For the text-containing cell, return its midpoint in (x, y) coordinate format. 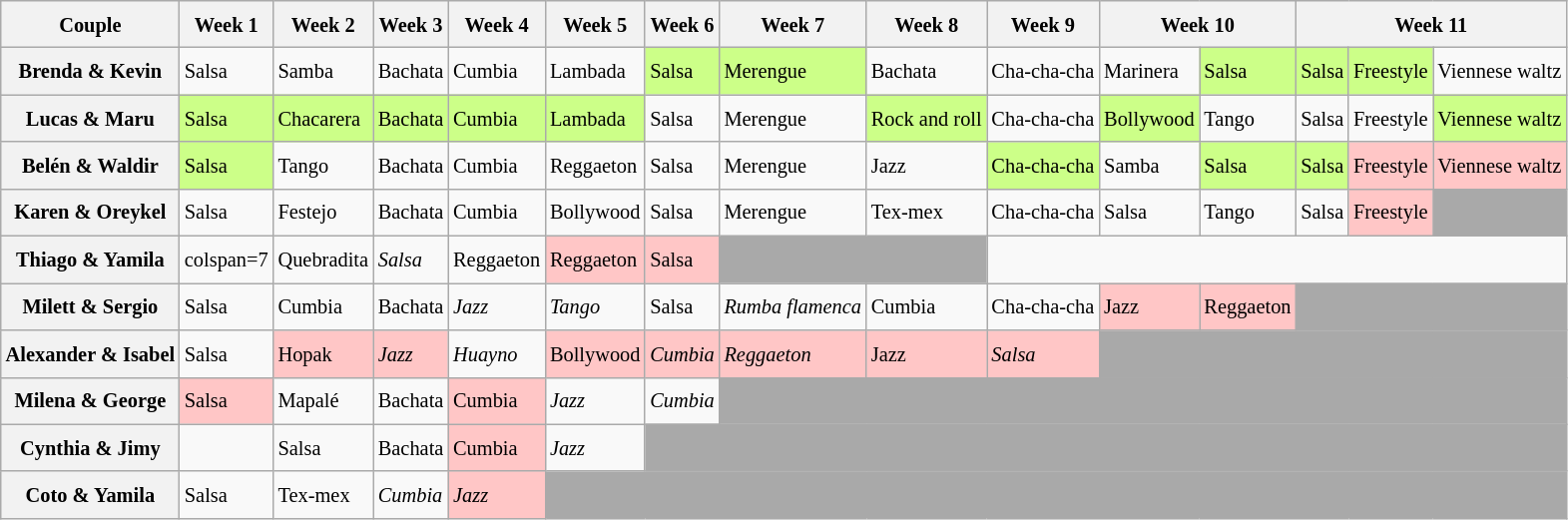
Rock and roll (926, 118)
Huayno (497, 353)
Week 1 (227, 24)
Chacarera (323, 118)
Week 10 (1198, 24)
Quebradita (323, 260)
Week 9 (1044, 24)
Week 3 (411, 24)
Cynthia & Jimy (90, 447)
Week 8 (926, 24)
Milena & George (90, 401)
Belén & Waldir (90, 166)
Milett & Sergio (90, 305)
Week 11 (1431, 24)
Festejo (323, 212)
Week 6 (682, 24)
Rumba flamenca (792, 305)
Lucas & Maru (90, 118)
Week 5 (595, 24)
Couple (90, 24)
Alexander & Isabel (90, 353)
Hopak (323, 353)
Thiago & Yamila (90, 260)
Week 4 (497, 24)
colspan=7 (227, 260)
Karen & Oreykel (90, 212)
Marinera (1149, 72)
Coto & Yamila (90, 495)
Mapalé (323, 401)
Week 7 (792, 24)
Week 2 (323, 24)
Brenda & Kevin (90, 72)
